Extract the (x, y) coordinate from the center of the cell holding the provided text.  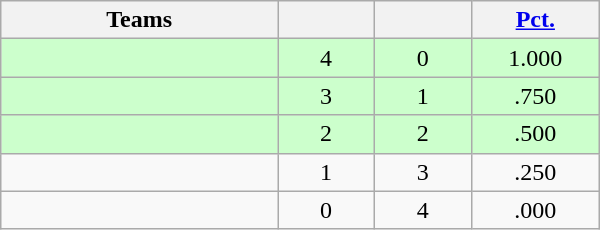
.000 (535, 210)
1.000 (535, 58)
.500 (535, 134)
Teams (140, 20)
Pct. (535, 20)
.750 (535, 96)
.250 (535, 172)
